Return [X, Y] of the center of cell containing provided text 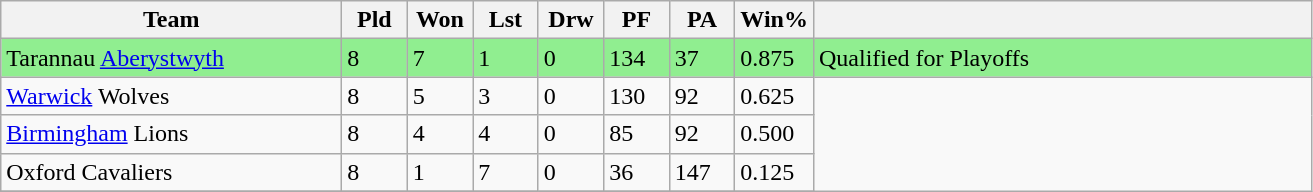
PF [637, 20]
134 [637, 58]
Tarannau Aberystwyth [172, 58]
147 [702, 172]
0.500 [774, 134]
36 [637, 172]
37 [702, 58]
5 [440, 96]
Oxford Cavaliers [172, 172]
Pld [375, 20]
Won [440, 20]
Drw [571, 20]
130 [637, 96]
Win% [774, 20]
85 [637, 134]
Qualified for Playoffs [1062, 58]
Team [172, 20]
0.875 [774, 58]
0.625 [774, 96]
0.125 [774, 172]
PA [702, 20]
Warwick Wolves [172, 96]
Lst [506, 20]
3 [506, 96]
Birmingham Lions [172, 134]
